Output the [x, y] coordinate of the center of the cell containing the given text.  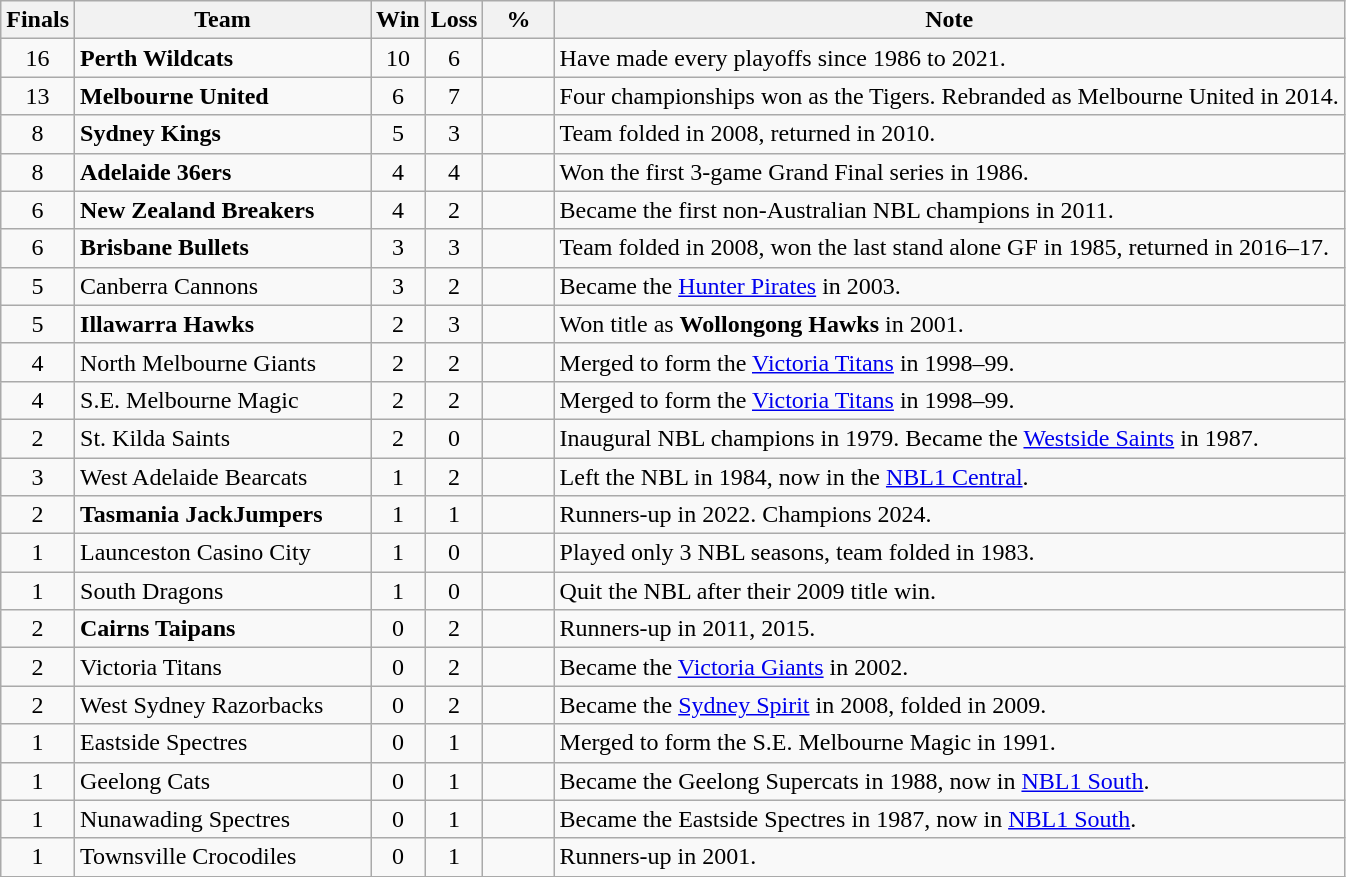
Adelaide 36ers [223, 172]
Became the Sydney Spirit in 2008, folded in 2009. [949, 705]
S.E. Melbourne Magic [223, 400]
Loss [454, 20]
Launceston Casino City [223, 553]
West Adelaide Bearcats [223, 477]
Team folded in 2008, won the last stand alone GF in 1985, returned in 2016–17. [949, 248]
Team [223, 20]
Left the NBL in 1984, now in the NBL1 Central. [949, 477]
Melbourne United [223, 96]
Quit the NBL after their 2009 title win. [949, 591]
Canberra Cannons [223, 286]
Note [949, 20]
Nunawading Spectres [223, 819]
13 [38, 96]
Runners-up in 2022. Champions 2024. [949, 515]
7 [454, 96]
Won title as Wollongong Hawks in 2001. [949, 324]
Became the Eastside Spectres in 1987, now in NBL1 South. [949, 819]
Inaugural NBL champions in 1979. Became the Westside Saints in 1987. [949, 438]
Merged to form the S.E. Melbourne Magic in 1991. [949, 743]
Team folded in 2008, returned in 2010. [949, 134]
Sydney Kings [223, 134]
North Melbourne Giants [223, 362]
Geelong Cats [223, 781]
Perth Wildcats [223, 58]
Eastside Spectres [223, 743]
% [518, 20]
Illawarra Hawks [223, 324]
Tasmania JackJumpers [223, 515]
Played only 3 NBL seasons, team folded in 1983. [949, 553]
Runners-up in 2001. [949, 857]
Became the first non-Australian NBL champions in 2011. [949, 210]
New Zealand Breakers [223, 210]
South Dragons [223, 591]
Win [398, 20]
St. Kilda Saints [223, 438]
West Sydney Razorbacks [223, 705]
10 [398, 58]
Won the first 3-game Grand Final series in 1986. [949, 172]
Townsville Crocodiles [223, 857]
Victoria Titans [223, 667]
Brisbane Bullets [223, 248]
Finals [38, 20]
Became the Hunter Pirates in 2003. [949, 286]
Cairns Taipans [223, 629]
Have made every playoffs since 1986 to 2021. [949, 58]
Became the Victoria Giants in 2002. [949, 667]
16 [38, 58]
Four championships won as the Tigers. Rebranded as Melbourne United in 2014. [949, 96]
Runners-up in 2011, 2015. [949, 629]
Became the Geelong Supercats in 1988, now in NBL1 South. [949, 781]
